From the cell containing the given text, extract its center point as (x, y) coordinate. 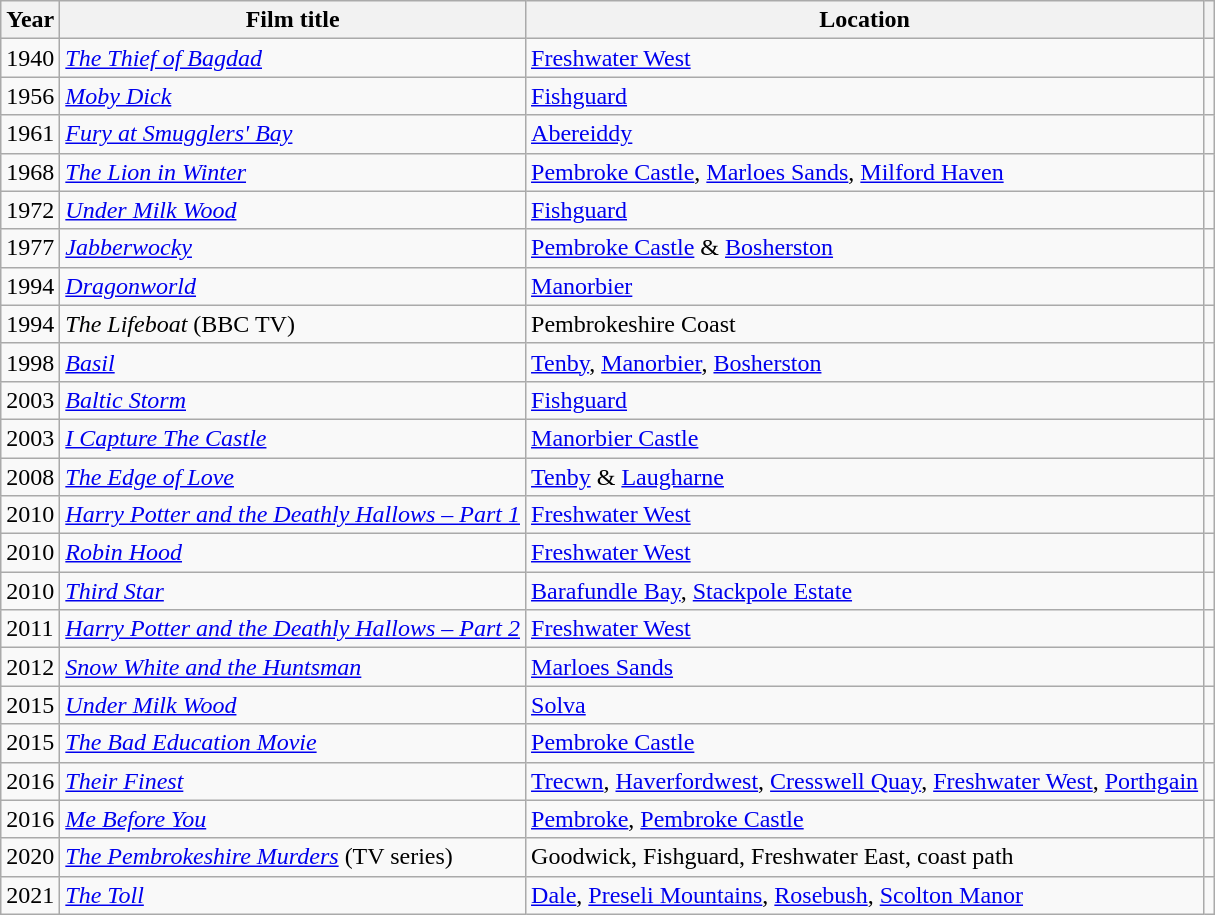
1977 (30, 248)
Year (30, 20)
The Bad Education Movie (293, 743)
Solva (865, 705)
Pembrokeshire Coast (865, 324)
Dragonworld (293, 286)
Pembroke Castle (865, 743)
I Capture The Castle (293, 438)
Baltic Storm (293, 400)
Manorbier (865, 286)
Location (865, 20)
Me Before You (293, 819)
1956 (30, 96)
Harry Potter and the Deathly Hallows – Part 2 (293, 629)
The Lion in Winter (293, 172)
2012 (30, 667)
The Lifeboat (BBC TV) (293, 324)
Barafundle Bay, Stackpole Estate (865, 591)
Pembroke Castle & Bosherston (865, 248)
1972 (30, 210)
1968 (30, 172)
Harry Potter and the Deathly Hallows – Part 1 (293, 515)
2020 (30, 857)
Goodwick, Fishguard, Freshwater East, coast path (865, 857)
Fury at Smugglers' Bay (293, 134)
Trecwn, Haverfordwest, Cresswell Quay, Freshwater West, Porthgain (865, 781)
Manorbier Castle (865, 438)
Abereiddy (865, 134)
Film title (293, 20)
Tenby, Manorbier, Bosherston (865, 362)
1961 (30, 134)
1940 (30, 58)
The Pembrokeshire Murders (TV series) (293, 857)
Tenby & Laugharne (865, 477)
Snow White and the Huntsman (293, 667)
1998 (30, 362)
The Toll (293, 895)
Pembroke Castle, Marloes Sands, Milford Haven (865, 172)
2021 (30, 895)
Basil (293, 362)
Dale, Preseli Mountains, Rosebush, Scolton Manor (865, 895)
Marloes Sands (865, 667)
2008 (30, 477)
Jabberwocky (293, 248)
Third Star (293, 591)
The Thief of Bagdad (293, 58)
2011 (30, 629)
Pembroke, Pembroke Castle (865, 819)
Robin Hood (293, 553)
The Edge of Love (293, 477)
Their Finest (293, 781)
Moby Dick (293, 96)
